Provide the (X, Y) coordinate of the cell's center where the given text is located.  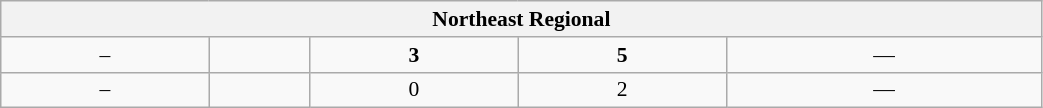
2 (622, 90)
0 (414, 90)
Northeast Regional (522, 19)
3 (414, 55)
5 (622, 55)
